Extract the (X, Y) coordinate from the center of the cell holding the provided text.  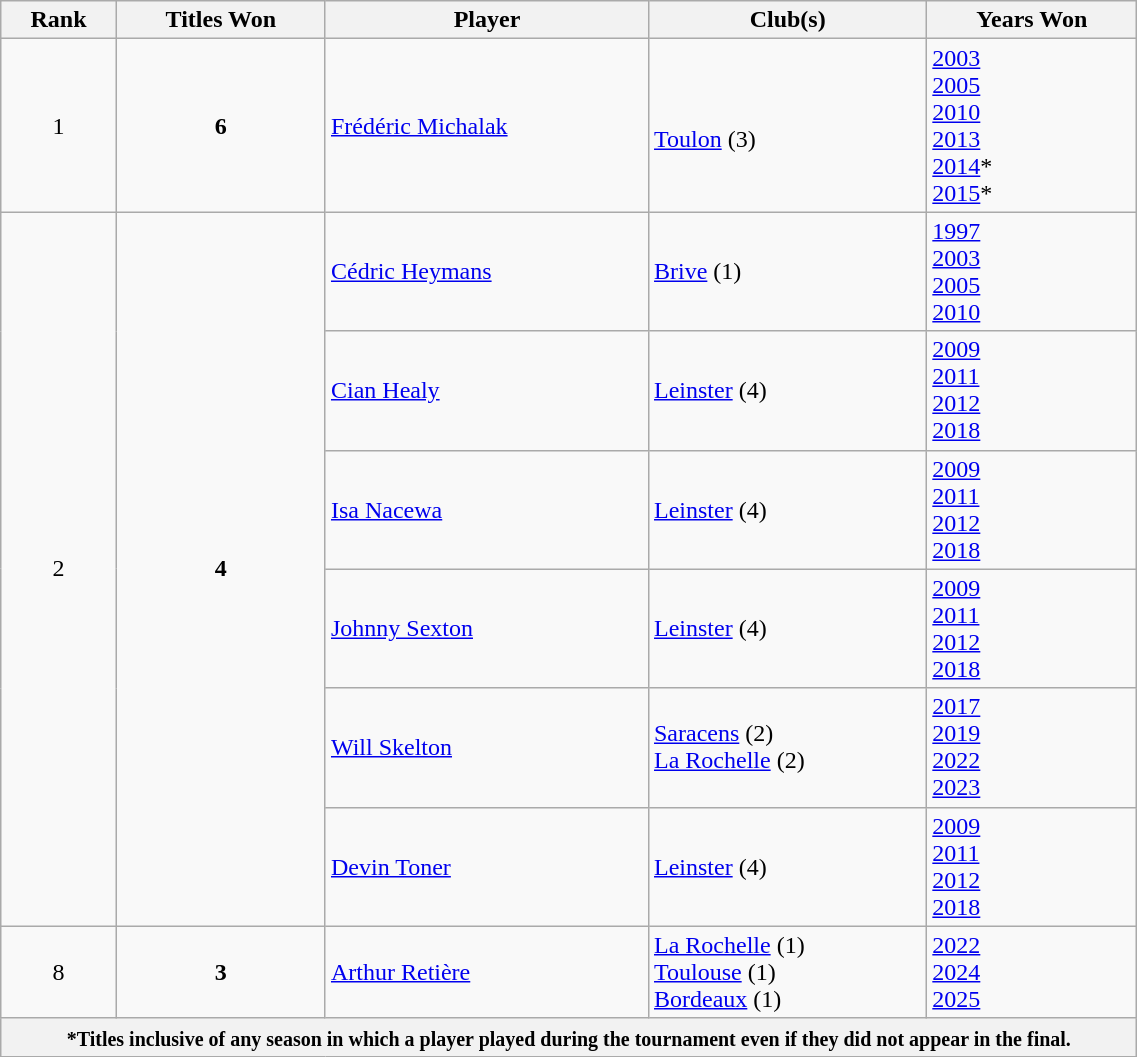
Will Skelton (486, 748)
6 (220, 126)
1 (59, 126)
Rank (59, 20)
Devin Toner (486, 866)
La Rochelle (1) Toulouse (1) Bordeaux (1) (787, 972)
2022 2024 2025 (1032, 972)
Johnny Sexton (486, 628)
Frédéric Michalak (486, 126)
Player (486, 20)
Club(s) (787, 20)
Cian Healy (486, 390)
Isa Nacewa (486, 510)
1997 2003 2005 2010 (1032, 272)
Titles Won (220, 20)
2017 2019 2022 2023 (1032, 748)
4 (220, 569)
Arthur Retière (486, 972)
Cédric Heymans (486, 272)
3 (220, 972)
2 (59, 569)
Toulon (3) (787, 126)
Years Won (1032, 20)
Brive (1) (787, 272)
8 (59, 972)
*Titles inclusive of any season in which a player played during the tournament even if they did not appear in the final. (569, 1037)
2003 2005 2010 2013 2014* 2015* (1032, 126)
Saracens (2) La Rochelle (2) (787, 748)
